Provide the [X, Y] coordinate of the cell's center where the given text is located.  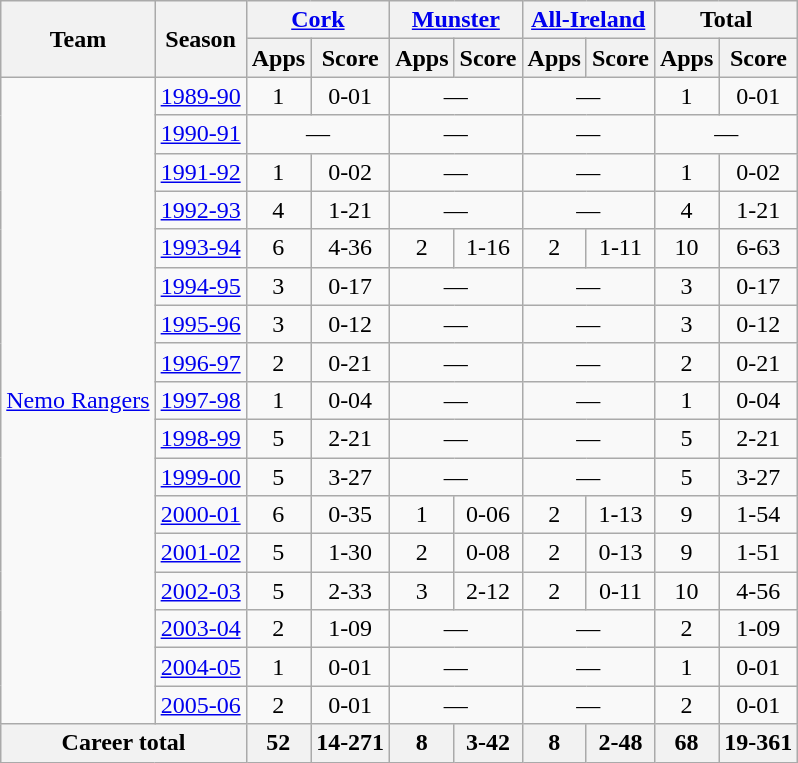
1992-93 [200, 210]
1989-90 [200, 96]
0-06 [488, 515]
1997-98 [200, 400]
4-36 [350, 248]
1995-96 [200, 324]
Team [78, 39]
1-11 [620, 248]
1999-00 [200, 477]
52 [278, 743]
14-271 [350, 743]
2000-01 [200, 515]
Munster [456, 20]
6-63 [758, 248]
2003-04 [200, 629]
2-48 [620, 743]
1996-97 [200, 362]
Season [200, 39]
1990-91 [200, 134]
1993-94 [200, 248]
0-13 [620, 553]
2005-06 [200, 705]
0-35 [350, 515]
3-42 [488, 743]
1-51 [758, 553]
1991-92 [200, 172]
Cork [318, 20]
2-12 [488, 591]
Total [726, 20]
1-13 [620, 515]
2-33 [350, 591]
1-16 [488, 248]
1994-95 [200, 286]
19-361 [758, 743]
1998-99 [200, 438]
0-08 [488, 553]
Career total [124, 743]
2002-03 [200, 591]
0-11 [620, 591]
All-Ireland [588, 20]
1-30 [350, 553]
2004-05 [200, 667]
Nemo Rangers [78, 400]
68 [686, 743]
4-56 [758, 591]
1-54 [758, 515]
2001-02 [200, 553]
